Identify which cell holds the provided text, then report its [X, Y] central coordinate. 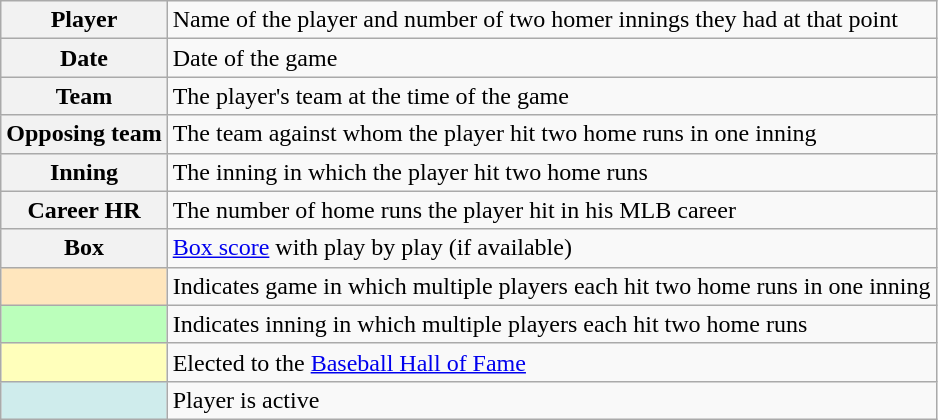
Player [84, 20]
Indicates game in which multiple players each hit two home runs in one inning [552, 286]
The number of home runs the player hit in his MLB career [552, 210]
Indicates inning in which multiple players each hit two home runs [552, 324]
Team [84, 96]
Inning [84, 172]
Name of the player and number of two homer innings they had at that point [552, 20]
Player is active [552, 400]
The player's team at the time of the game [552, 96]
Elected to the Baseball Hall of Fame [552, 362]
The team against whom the player hit two home runs in one inning [552, 134]
Date [84, 58]
The inning in which the player hit two home runs [552, 172]
Date of the game [552, 58]
Career HR [84, 210]
Box [84, 248]
Box score with play by play (if available) [552, 248]
Opposing team [84, 134]
